Detect which cell encompasses the target text, then output its [X, Y] center coordinate. 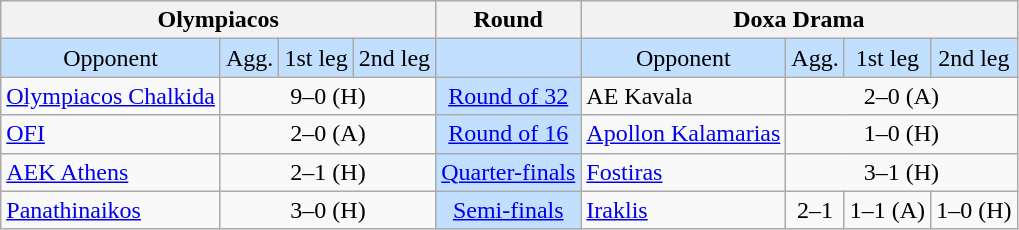
OFI [111, 134]
AEK Athens [111, 172]
2–1 [815, 210]
Panathinaikos [111, 210]
Apollon Kalamarias [684, 134]
3–0 (H) [328, 210]
AE Kavala [684, 96]
9–0 (H) [328, 96]
Quarter-finals [508, 172]
Round of 32 [508, 96]
3–1 (H) [902, 172]
Olympiacos [218, 20]
Iraklis [684, 210]
Round [508, 20]
Olympiacos Chalkida [111, 96]
Doxa Drama [799, 20]
Fostiras [684, 172]
Round of 16 [508, 134]
1–1 (A) [887, 210]
2–1 (H) [328, 172]
Semi-finals [508, 210]
